Provide the (X, Y) coordinate of the cell's center where the given text is located.  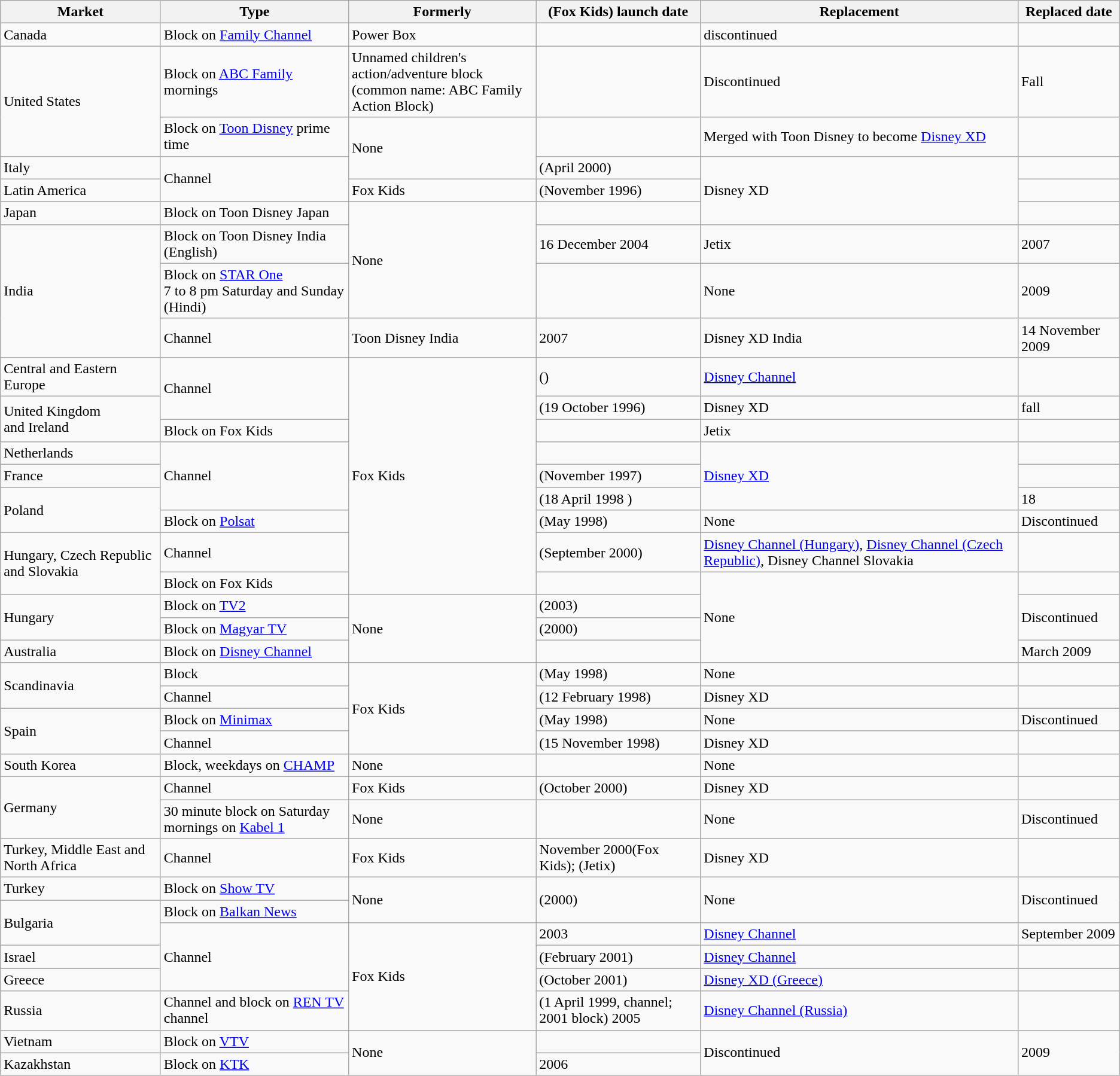
2003 (619, 934)
(April 2000) (619, 167)
18 (1069, 499)
Block on VTV (254, 1041)
(February 2001) (619, 957)
(18 April 1998 ) (619, 499)
Russia (80, 1011)
Replaced date (1069, 12)
Australia (80, 651)
November 2000(Fox Kids); (Jetix) (619, 858)
Block on Toon Disney Japan (254, 213)
Vietnam (80, 1041)
Canada (80, 35)
Germany (80, 807)
16 December 2004 (619, 244)
Greece (80, 980)
Block on Balkan News (254, 912)
Kazakhstan (80, 1064)
Replacement (859, 12)
(November 1996) (619, 190)
Block on KTK (254, 1064)
Spain (80, 731)
Block on Toon Disney India (English) (254, 244)
2006 (619, 1064)
Market (80, 12)
discontinued (859, 35)
Bulgaria (80, 923)
(November 1997) (619, 476)
Unnamed children's action/adventure block (common name: ABC Family Action Block) (443, 81)
Merged with Toon Disney to become Disney XD (859, 136)
Block on TV2 (254, 606)
Disney XD (Greece) (859, 980)
Italy (80, 167)
Block on Magyar TV (254, 629)
Turkey, Middle East and North Africa (80, 858)
Japan (80, 213)
United Kingdom and Ireland (80, 419)
(1 April 1999, channel; 2001 block) 2005 (619, 1011)
Block (254, 674)
Power Box (443, 35)
Block on ABC Family mornings (254, 81)
Poland (80, 510)
30 minute block on Saturday mornings on Kabel 1 (254, 818)
South Korea (80, 765)
Toon Disney India (443, 337)
(October 2000) (619, 788)
Block on Toon Disney prime time (254, 136)
fall (1069, 407)
Block on Minimax (254, 720)
Latin America (80, 190)
(15 November 1998) (619, 742)
France (80, 476)
(October 2001) (619, 980)
September 2009 (1069, 934)
Netherlands (80, 453)
March 2009 (1069, 651)
Block on STAR One7 to 8 pm Saturday and Sunday (Hindi) (254, 291)
(12 February 1998) (619, 697)
(Fox Kids) launch date (619, 12)
Block on Show TV (254, 889)
(2003) (619, 606)
Turkey (80, 889)
14 November 2009 (1069, 337)
Block on Family Channel (254, 35)
Block on Disney Channel (254, 651)
India (80, 291)
Scandinavia (80, 685)
Block, weekdays on CHAMP (254, 765)
Channel and block on REN TV channel (254, 1011)
Hungary, Czech Republic and Slovakia (80, 563)
Disney Channel (Russia) (859, 1011)
(19 October 1996) (619, 407)
Hungary (80, 617)
Israel (80, 957)
Fall (1069, 81)
United States (80, 101)
Block on Polsat (254, 522)
() (619, 377)
Type (254, 12)
Disney Channel (Hungary), Disney Channel (Czech Republic), Disney Channel Slovakia (859, 553)
Central and Eastern Europe (80, 377)
Formerly (443, 12)
Disney XD India (859, 337)
(September 2000) (619, 553)
